Return the [x, y] coordinate for the center point of the cell that contains the specified text.  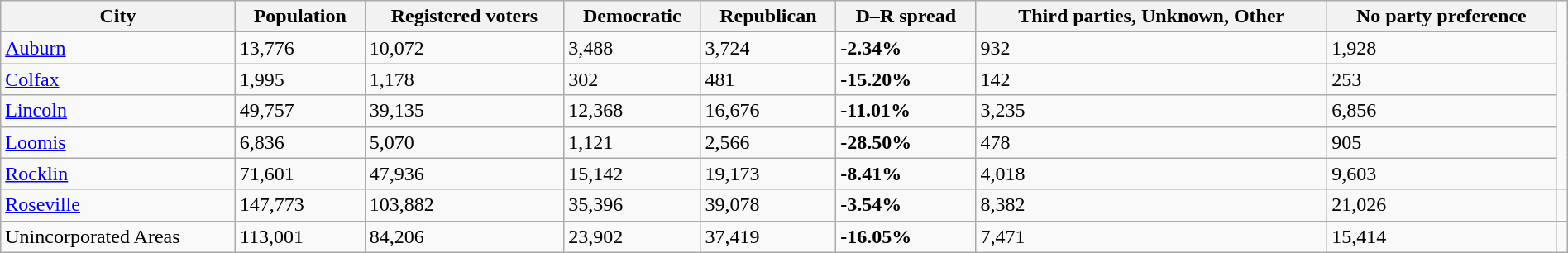
35,396 [632, 205]
253 [1441, 79]
No party preference [1441, 17]
-8.41% [906, 174]
-16.05% [906, 236]
113,001 [299, 236]
12,368 [632, 111]
13,776 [299, 48]
932 [1151, 48]
478 [1151, 142]
10,072 [464, 48]
1,995 [299, 79]
5,070 [464, 142]
Registered voters [464, 17]
147,773 [299, 205]
Third parties, Unknown, Other [1151, 17]
-11.01% [906, 111]
905 [1441, 142]
Rocklin [118, 174]
1,121 [632, 142]
9,603 [1441, 174]
6,856 [1441, 111]
1,178 [464, 79]
Loomis [118, 142]
2,566 [768, 142]
Population [299, 17]
4,018 [1151, 174]
3,235 [1151, 111]
D–R spread [906, 17]
16,676 [768, 111]
302 [632, 79]
Democratic [632, 17]
-28.50% [906, 142]
39,078 [768, 205]
-15.20% [906, 79]
23,902 [632, 236]
Republican [768, 17]
49,757 [299, 111]
84,206 [464, 236]
71,601 [299, 174]
-2.34% [906, 48]
8,382 [1151, 205]
37,419 [768, 236]
103,882 [464, 205]
21,026 [1441, 205]
Lincoln [118, 111]
481 [768, 79]
3,488 [632, 48]
Roseville [118, 205]
142 [1151, 79]
7,471 [1151, 236]
47,936 [464, 174]
15,414 [1441, 236]
Unincorporated Areas [118, 236]
1,928 [1441, 48]
City [118, 17]
3,724 [768, 48]
19,173 [768, 174]
Auburn [118, 48]
6,836 [299, 142]
-3.54% [906, 205]
15,142 [632, 174]
39,135 [464, 111]
Colfax [118, 79]
